Identify which cell holds the provided text, then report its [x, y] central coordinate. 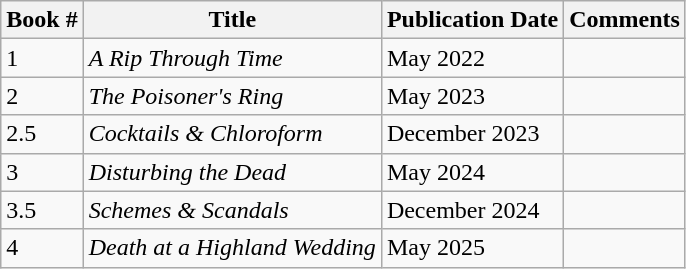
December 2023 [472, 134]
May 2023 [472, 96]
May 2025 [472, 248]
Comments [625, 20]
Cocktails & Chloroform [232, 134]
4 [42, 248]
2 [42, 96]
Book # [42, 20]
1 [42, 58]
Disturbing the Dead [232, 172]
December 2024 [472, 210]
The Poisoner's Ring [232, 96]
2.5 [42, 134]
May 2024 [472, 172]
May 2022 [472, 58]
A Rip Through Time [232, 58]
Title [232, 20]
Publication Date [472, 20]
Schemes & Scandals [232, 210]
3.5 [42, 210]
3 [42, 172]
Death at a Highland Wedding [232, 248]
